Find where the given text appears and provide that cell's center as (x, y) coordinate. 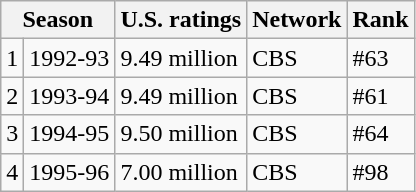
1994-95 (70, 134)
2 (12, 96)
9.50 million (181, 134)
#61 (380, 96)
4 (12, 172)
#64 (380, 134)
#63 (380, 58)
Season (58, 20)
Network (297, 20)
1992-93 (70, 58)
1995-96 (70, 172)
7.00 million (181, 172)
3 (12, 134)
U.S. ratings (181, 20)
1 (12, 58)
Rank (380, 20)
1993-94 (70, 96)
#98 (380, 172)
